Return the (X, Y) coordinate for the center point of the cell that contains the specified text.  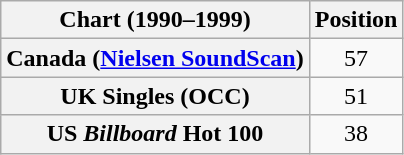
51 (356, 96)
Chart (1990–1999) (155, 20)
57 (356, 58)
38 (356, 134)
US Billboard Hot 100 (155, 134)
Canada (Nielsen SoundScan) (155, 58)
UK Singles (OCC) (155, 96)
Position (356, 20)
